Locate the cell with the specified text and output its [X, Y] center coordinate. 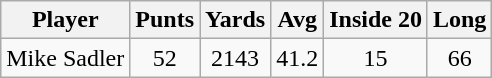
15 [376, 58]
Yards [236, 20]
Avg [298, 20]
Mike Sadler [66, 58]
66 [459, 58]
Player [66, 20]
Long [459, 20]
Punts [165, 20]
41.2 [298, 58]
2143 [236, 58]
52 [165, 58]
Inside 20 [376, 20]
